Output the [X, Y] coordinate of the center of the cell containing the given text.  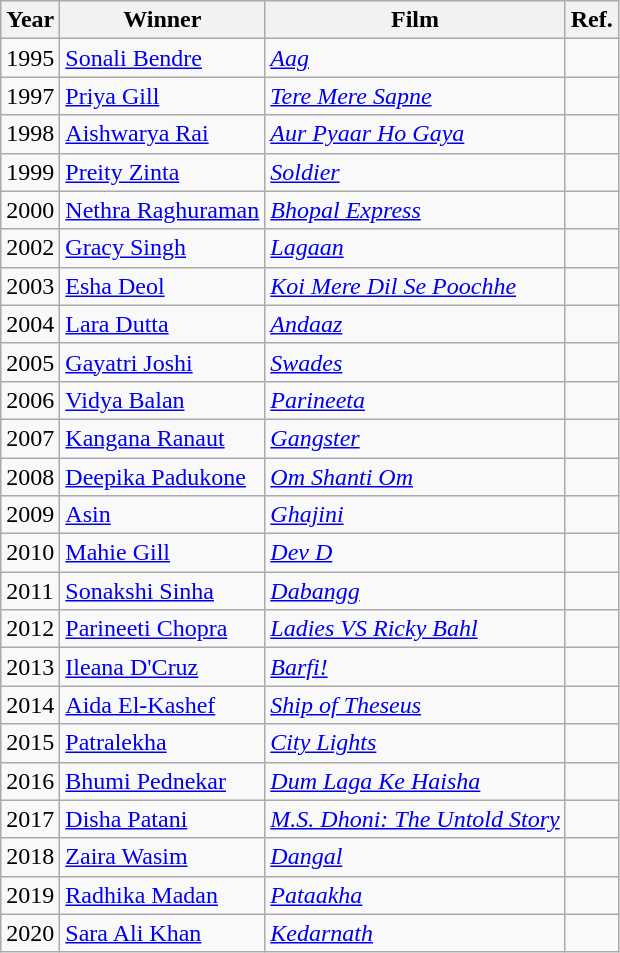
Sara Ali Khan [162, 933]
M.S. Dhoni: The Untold Story [415, 819]
Patralekha [162, 743]
2008 [30, 477]
2016 [30, 781]
Dangal [415, 857]
2013 [30, 667]
Kangana Ranaut [162, 438]
Sonakshi Sinha [162, 591]
Gracy Singh [162, 248]
Koi Mere Dil Se Poochhe [415, 286]
Esha Deol [162, 286]
2009 [30, 515]
Nethra Raghuraman [162, 210]
Year [30, 20]
Aida El-Kashef [162, 705]
Disha Patani [162, 819]
2006 [30, 400]
Aur Pyaar Ho Gaya [415, 134]
2019 [30, 895]
Om Shanti Om [415, 477]
Dev D [415, 553]
Deepika Padukone [162, 477]
Film [415, 20]
1997 [30, 96]
Gangster [415, 438]
Dabangg [415, 591]
Winner [162, 20]
Aishwarya Rai [162, 134]
1999 [30, 172]
Swades [415, 362]
Preity Zinta [162, 172]
2005 [30, 362]
Asin [162, 515]
2012 [30, 629]
Parineeti Chopra [162, 629]
2017 [30, 819]
2002 [30, 248]
Zaira Wasim [162, 857]
Lagaan [415, 248]
City Lights [415, 743]
2015 [30, 743]
Barfi! [415, 667]
Ref. [592, 20]
Radhika Madan [162, 895]
2011 [30, 591]
Andaaz [415, 324]
2010 [30, 553]
Ship of Theseus [415, 705]
Ghajini [415, 515]
1995 [30, 58]
Aag [415, 58]
Soldier [415, 172]
Kedarnath [415, 933]
2018 [30, 857]
Bhopal Express [415, 210]
Pataakha [415, 895]
Ileana D'Cruz [162, 667]
Tere Mere Sapne [415, 96]
Parineeta [415, 400]
Vidya Balan [162, 400]
2000 [30, 210]
Bhumi Pednekar [162, 781]
2004 [30, 324]
Priya Gill [162, 96]
Sonali Bendre [162, 58]
1998 [30, 134]
Gayatri Joshi [162, 362]
Ladies VS Ricky Bahl [415, 629]
2014 [30, 705]
2003 [30, 286]
Lara Dutta [162, 324]
Mahie Gill [162, 553]
Dum Laga Ke Haisha [415, 781]
2007 [30, 438]
2020 [30, 933]
